Output the [X, Y] coordinate of the center of the cell containing the given text.  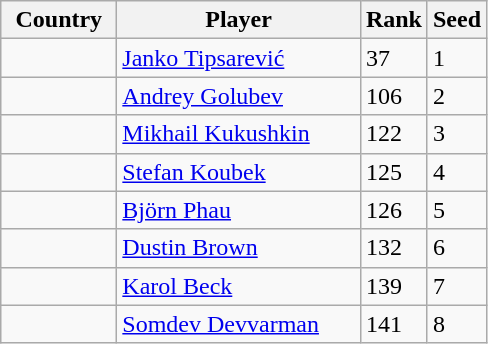
132 [394, 248]
106 [394, 96]
2 [456, 96]
Stefan Koubek [239, 172]
6 [456, 248]
5 [456, 210]
126 [394, 210]
Somdev Devvarman [239, 324]
3 [456, 134]
Seed [456, 20]
Andrey Golubev [239, 96]
Karol Beck [239, 286]
Janko Tipsarević [239, 58]
1 [456, 58]
Country [59, 20]
37 [394, 58]
4 [456, 172]
7 [456, 286]
8 [456, 324]
125 [394, 172]
Player [239, 20]
139 [394, 286]
Dustin Brown [239, 248]
Björn Phau [239, 210]
Mikhail Kukushkin [239, 134]
141 [394, 324]
Rank [394, 20]
122 [394, 134]
